Output the (x, y) coordinate of the center of the cell containing the given text.  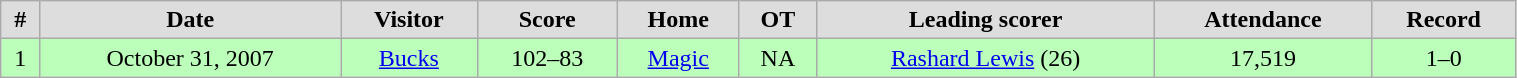
Attendance (1264, 20)
Magic (678, 58)
102–83 (547, 58)
# (20, 20)
Rashard Lewis (26) (986, 58)
Leading scorer (986, 20)
Visitor (409, 20)
October 31, 2007 (190, 58)
Date (190, 20)
OT (778, 20)
Bucks (409, 58)
Score (547, 20)
17,519 (1264, 58)
Record (1444, 20)
Home (678, 20)
NA (778, 58)
1–0 (1444, 58)
1 (20, 58)
